Identify which cell holds the provided text, then report its (x, y) central coordinate. 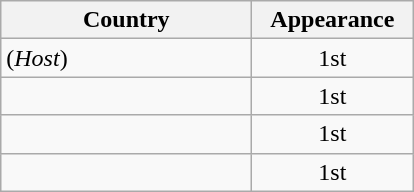
Appearance (332, 20)
(Host) (126, 58)
Country (126, 20)
